From the cell containing the given text, extract its center point as [X, Y] coordinate. 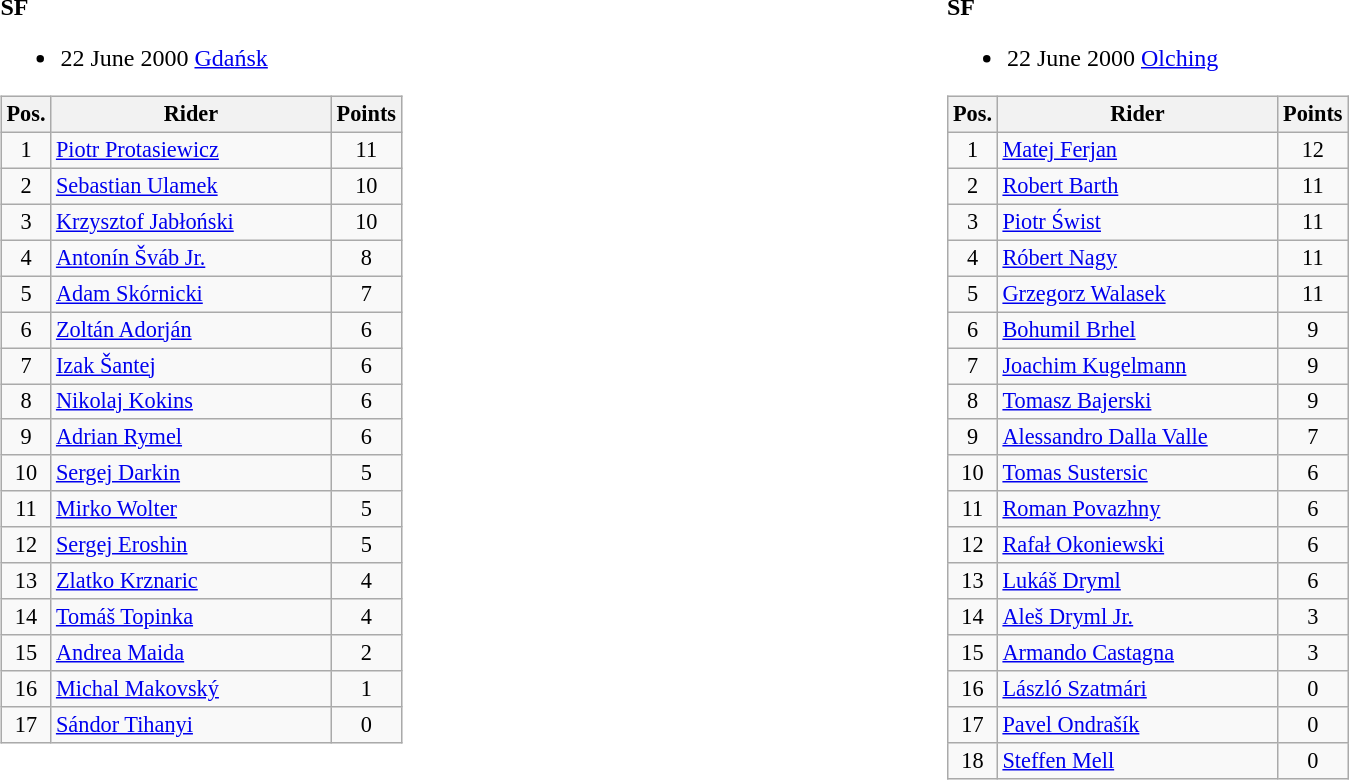
Zoltán Adorján [191, 330]
Róbert Nagy [1137, 258]
Andrea Maida [191, 653]
Tomáš Topinka [191, 617]
Tomasz Bajerski [1137, 402]
Roman Povazhny [1137, 509]
Sándor Tihanyi [191, 725]
Michal Makovský [191, 689]
Bohumil Brhel [1137, 330]
Steffen Mell [1137, 761]
Zlatko Krznaric [191, 581]
Tomas Sustersic [1137, 473]
Rafał Okoniewski [1137, 545]
Aleš Dryml Jr. [1137, 617]
Alessandro Dalla Valle [1137, 437]
Piotr Protasiewicz [191, 150]
Antonín Šváb Jr. [191, 258]
Piotr Świst [1137, 222]
Joachim Kugelmann [1137, 366]
Adam Skórnicki [191, 294]
Sergej Eroshin [191, 545]
Robert Barth [1137, 186]
18 [972, 761]
Nikolaj Kokins [191, 402]
Grzegorz Walasek [1137, 294]
Sergej Darkin [191, 473]
Sebastian Ulamek [191, 186]
Mirko Wolter [191, 509]
Krzysztof Jabłoński [191, 222]
Pavel Ondrašík [1137, 725]
Adrian Rymel [191, 437]
Armando Castagna [1137, 653]
Izak Šantej [191, 366]
Lukáš Dryml [1137, 581]
Matej Ferjan [1137, 150]
László Szatmári [1137, 689]
